Return [X, Y] of the center of cell containing provided text 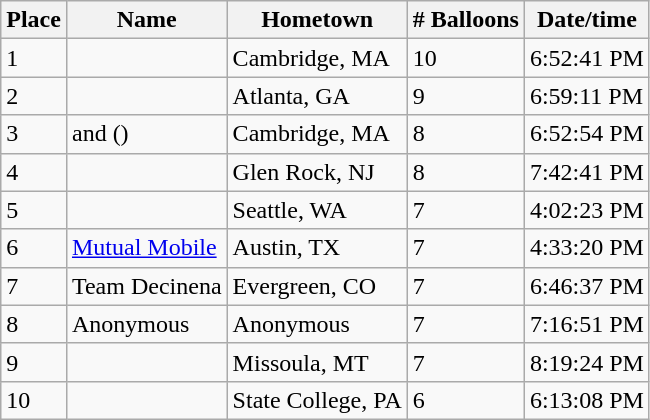
Date/time [586, 20]
Name [146, 20]
4:33:20 PM [586, 248]
7:42:41 PM [586, 172]
7:16:51 PM [586, 324]
1 [34, 58]
3 [34, 134]
6:46:37 PM [586, 286]
4:02:23 PM [586, 210]
6:52:41 PM [586, 58]
Missoula, MT [317, 362]
and () [146, 134]
Mutual Mobile [146, 248]
Evergreen, CO [317, 286]
4 [34, 172]
Place [34, 20]
# Balloons [466, 20]
Atlanta, GA [317, 96]
State College, PA [317, 400]
Austin, TX [317, 248]
Team Decinena [146, 286]
6:52:54 PM [586, 134]
2 [34, 96]
Glen Rock, NJ [317, 172]
8:19:24 PM [586, 362]
Hometown [317, 20]
5 [34, 210]
Seattle, WA [317, 210]
6:59:11 PM [586, 96]
6:13:08 PM [586, 400]
